Provide the (X, Y) coordinate of the cell's center where the given text is located.  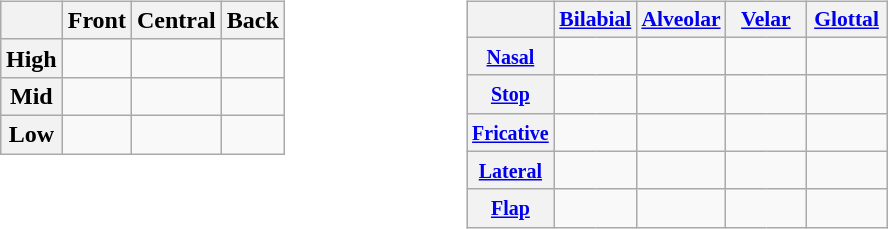
Back (252, 20)
Fricative (511, 132)
Nasal (511, 56)
Mid (31, 96)
Bilabial (595, 19)
Lateral (511, 170)
High (31, 58)
Alveolar (680, 19)
Glottal (846, 19)
Low (31, 134)
Front (96, 20)
Flap (511, 208)
Stop (511, 94)
Velar (766, 19)
Central (176, 20)
